Scan for the cell matching the given text and deliver its (X, Y) coordinate at center. 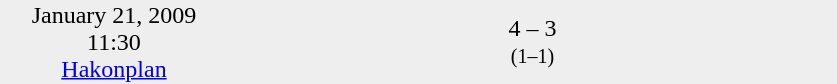
January 21, 200911:30Hakonplan (114, 42)
4 – 3 (1–1) (532, 42)
